Return (x, y) of the center of cell containing provided text 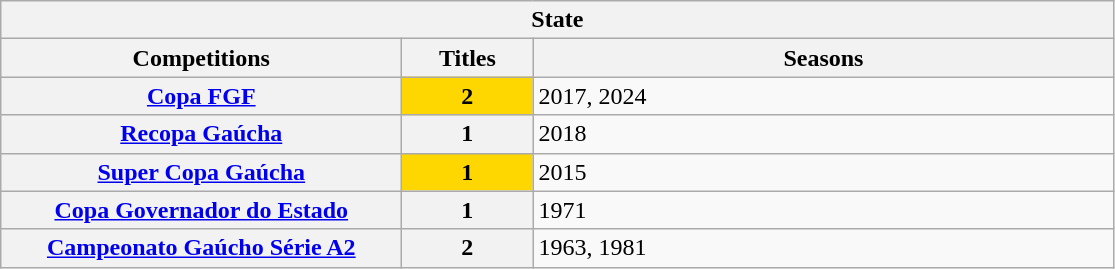
2015 (824, 172)
Seasons (824, 58)
2018 (824, 134)
1971 (824, 210)
Competitions (202, 58)
Campeonato Gaúcho Série A2 (202, 248)
Copa Governador do Estado (202, 210)
Recopa Gaúcha (202, 134)
Titles (468, 58)
Copa FGF (202, 96)
1963, 1981 (824, 248)
State (558, 20)
2017, 2024 (824, 96)
Super Copa Gaúcha (202, 172)
